For the text-containing cell, return its midpoint in [X, Y] coordinate format. 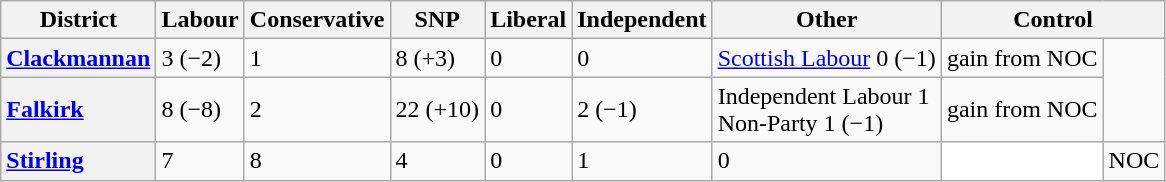
District [78, 20]
Control [1052, 20]
Other [826, 20]
Falkirk [78, 110]
Clackmannan [78, 58]
Scottish Labour 0 (−1) [826, 58]
Liberal [528, 20]
2 [317, 110]
Independent [642, 20]
7 [200, 161]
Labour [200, 20]
3 (−2) [200, 58]
Stirling [78, 161]
8 (+3) [438, 58]
Conservative [317, 20]
22 (+10) [438, 110]
SNP [438, 20]
8 [317, 161]
NOC [1134, 161]
Independent Labour 1Non-Party 1 (−1) [826, 110]
4 [438, 161]
8 (−8) [200, 110]
2 (−1) [642, 110]
